Output the [x, y] coordinate of the center of the cell containing the given text.  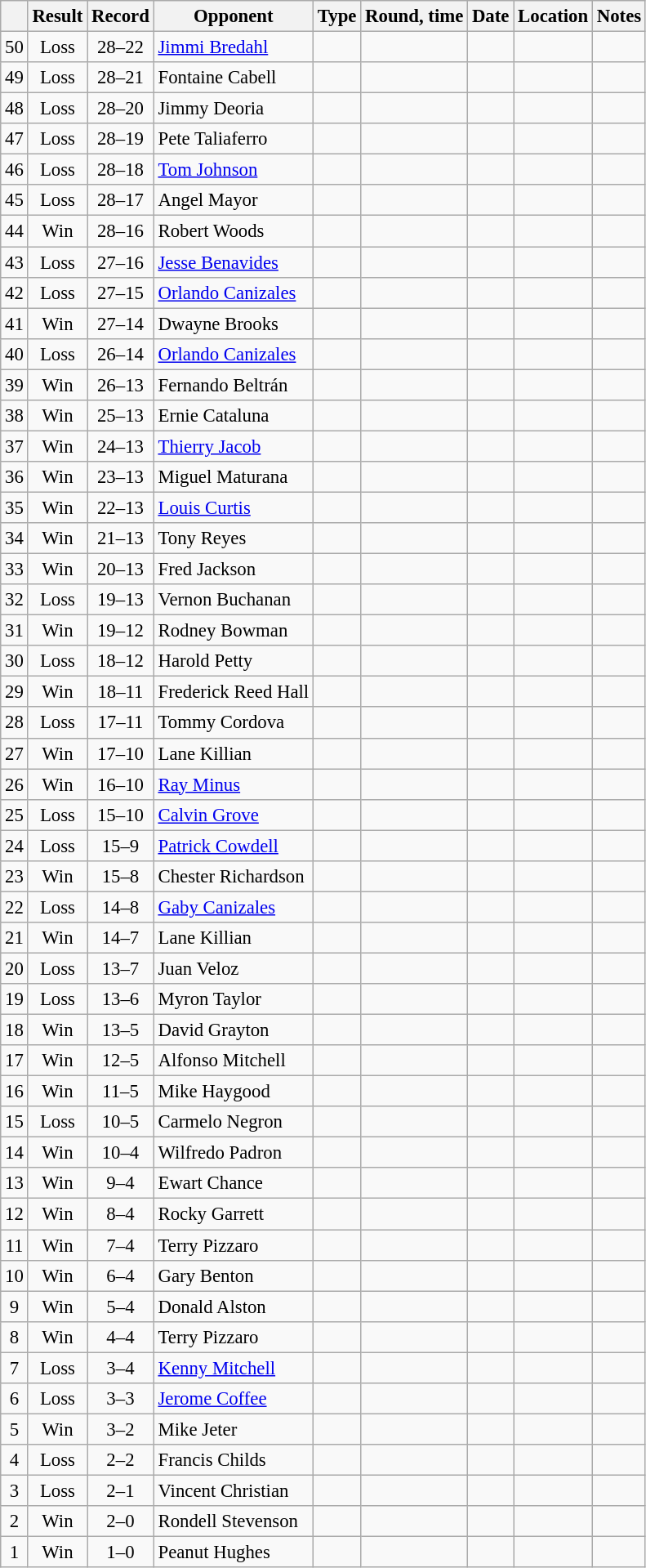
28–20 [121, 109]
19–13 [121, 600]
9–4 [121, 1184]
Juan Veloz [234, 968]
Fred Jackson [234, 570]
15–8 [121, 877]
4 [15, 1460]
Rondell Stevenson [234, 1521]
Calvin Grove [234, 815]
11 [15, 1245]
20–13 [121, 570]
13–6 [121, 999]
6 [15, 1399]
2–2 [121, 1460]
28–17 [121, 200]
Tommy Cordova [234, 723]
10–5 [121, 1122]
Jesse Benavides [234, 262]
Patrick Cowdell [234, 846]
Fontaine Cabell [234, 78]
Vernon Buchanan [234, 600]
14–7 [121, 938]
Mike Jeter [234, 1429]
34 [15, 538]
24–13 [121, 446]
12 [15, 1214]
Jimmy Deoria [234, 109]
Fernando Beltrán [234, 385]
19–12 [121, 631]
13–5 [121, 1030]
10 [15, 1275]
43 [15, 262]
Jimmi Bredahl [234, 47]
Dwayne Brooks [234, 324]
Tony Reyes [234, 538]
48 [15, 109]
15 [15, 1122]
Carmelo Negron [234, 1122]
10–4 [121, 1153]
David Grayton [234, 1030]
27 [15, 753]
Frederick Reed Hall [234, 692]
31 [15, 631]
37 [15, 446]
Type [336, 16]
Vincent Christian [234, 1490]
26–14 [121, 354]
6–4 [121, 1275]
28–22 [121, 47]
27–14 [121, 324]
24 [15, 846]
4–4 [121, 1337]
Ewart Chance [234, 1184]
17–10 [121, 753]
26–13 [121, 385]
14–8 [121, 907]
23–13 [121, 477]
33 [15, 570]
25–13 [121, 416]
27–15 [121, 293]
41 [15, 324]
Miguel Maturana [234, 477]
28–21 [121, 78]
16 [15, 1092]
28–16 [121, 231]
3–4 [121, 1368]
Location [554, 16]
Jerome Coffee [234, 1399]
Gaby Canizales [234, 907]
17 [15, 1061]
29 [15, 692]
28 [15, 723]
2–1 [121, 1490]
Date [491, 16]
25 [15, 815]
Donald Alston [234, 1307]
3–3 [121, 1399]
21 [15, 938]
47 [15, 139]
Chester Richardson [234, 877]
18–11 [121, 692]
26 [15, 784]
20 [15, 968]
8 [15, 1337]
13 [15, 1184]
Gary Benton [234, 1275]
46 [15, 170]
36 [15, 477]
2–0 [121, 1521]
12–5 [121, 1061]
Tom Johnson [234, 170]
22 [15, 907]
Peanut Hughes [234, 1552]
Pete Taliaferro [234, 139]
13–7 [121, 968]
Alfonso Mitchell [234, 1061]
49 [15, 78]
Kenny Mitchell [234, 1368]
Myron Taylor [234, 999]
15–9 [121, 846]
40 [15, 354]
32 [15, 600]
22–13 [121, 507]
5 [15, 1429]
3–2 [121, 1429]
Rocky Garrett [234, 1214]
14 [15, 1153]
Ernie Cataluna [234, 416]
27–16 [121, 262]
42 [15, 293]
30 [15, 661]
5–4 [121, 1307]
1 [15, 1552]
8–4 [121, 1214]
Louis Curtis [234, 507]
18–12 [121, 661]
28–18 [121, 170]
7–4 [121, 1245]
Angel Mayor [234, 200]
7 [15, 1368]
18 [15, 1030]
Ray Minus [234, 784]
45 [15, 200]
16–10 [121, 784]
15–10 [121, 815]
9 [15, 1307]
Result [57, 16]
21–13 [121, 538]
Rodney Bowman [234, 631]
2 [15, 1521]
Mike Haygood [234, 1092]
Opponent [234, 16]
3 [15, 1490]
28–19 [121, 139]
Robert Woods [234, 231]
1–0 [121, 1552]
17–11 [121, 723]
35 [15, 507]
39 [15, 385]
11–5 [121, 1092]
Harold Petty [234, 661]
Wilfredo Padron [234, 1153]
44 [15, 231]
38 [15, 416]
23 [15, 877]
Francis Childs [234, 1460]
19 [15, 999]
Notes [619, 16]
Round, time [415, 16]
Record [121, 16]
Thierry Jacob [234, 446]
50 [15, 47]
